Capture the cell that displays the provided text and extract its [X, Y] central coordinate. 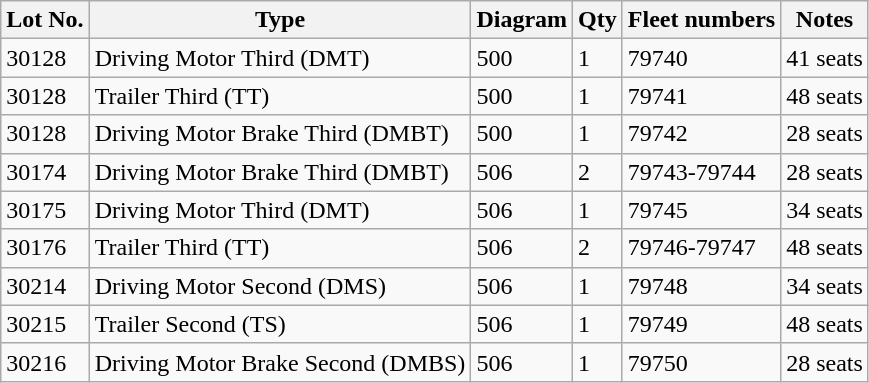
Driving Motor Second (DMS) [280, 286]
Lot No. [45, 20]
Fleet numbers [701, 20]
79741 [701, 96]
30175 [45, 210]
79750 [701, 362]
Qty [598, 20]
79742 [701, 134]
Driving Motor Brake Second (DMBS) [280, 362]
Notes [825, 20]
Type [280, 20]
79740 [701, 58]
Trailer Second (TS) [280, 324]
30174 [45, 172]
30214 [45, 286]
79746-79747 [701, 248]
30215 [45, 324]
79748 [701, 286]
79749 [701, 324]
79743-79744 [701, 172]
30216 [45, 362]
41 seats [825, 58]
Diagram [522, 20]
30176 [45, 248]
79745 [701, 210]
